Find where the given text appears and provide that cell's center as [X, Y] coordinate. 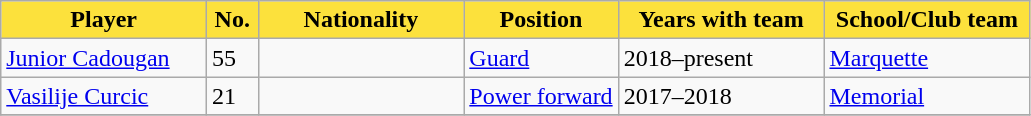
Memorial [927, 96]
Power forward [541, 96]
Player [104, 20]
21 [232, 96]
Guard [541, 58]
Marquette [927, 58]
Position [541, 20]
No. [232, 20]
2018–present [721, 58]
55 [232, 58]
Junior Cadougan [104, 58]
Vasilije Curcic [104, 96]
Years with team [721, 20]
Nationality [361, 20]
2017–2018 [721, 96]
School/Club team [927, 20]
